Capture the cell that displays the provided text and extract its [X, Y] central coordinate. 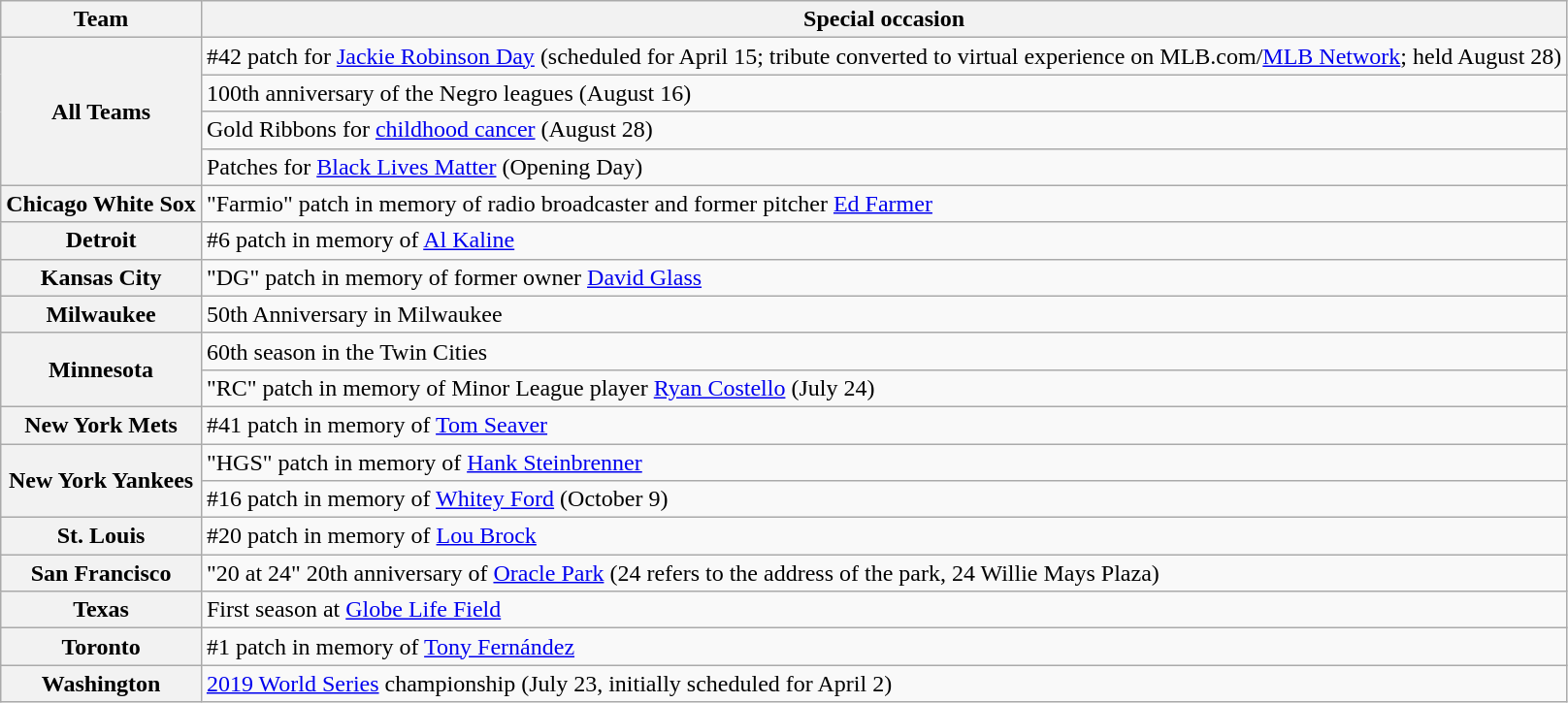
First season at Globe Life Field [883, 610]
#20 patch in memory of Lou Brock [883, 536]
#42 patch for Jackie Robinson Day (scheduled for April 15; tribute converted to virtual experience on MLB.com/MLB Network; held August 28) [883, 56]
#6 patch in memory of Al Kaline [883, 240]
60th season in the Twin Cities [883, 351]
"DG" patch in memory of former owner David Glass [883, 277]
New York Mets [101, 425]
"HGS" patch in memory of Hank Steinbrenner [883, 463]
"RC" patch in memory of Minor League player Ryan Costello (July 24) [883, 388]
Milwaukee [101, 314]
2019 World Series championship (July 23, initially scheduled for April 2) [883, 684]
#16 patch in memory of Whitey Ford (October 9) [883, 499]
Chicago White Sox [101, 204]
New York Yankees [101, 481]
"Farmio" patch in memory of radio broadcaster and former pitcher Ed Farmer [883, 204]
Gold Ribbons for childhood cancer (August 28) [883, 130]
100th anniversary of the Negro leagues (August 16) [883, 93]
Detroit [101, 240]
Special occasion [883, 19]
San Francisco [101, 573]
Washington [101, 684]
All Teams [101, 112]
#41 patch in memory of Tom Seaver [883, 425]
Toronto [101, 647]
Team [101, 19]
St. Louis [101, 536]
Patches for Black Lives Matter (Opening Day) [883, 167]
Kansas City [101, 277]
Minnesota [101, 369]
"20 at 24" 20th anniversary of Oracle Park (24 refers to the address of the park, 24 Willie Mays Plaza) [883, 573]
Texas [101, 610]
50th Anniversary in Milwaukee [883, 314]
#1 patch in memory of Tony Fernández [883, 647]
